Find where the given text appears and provide that cell's center as (X, Y) coordinate. 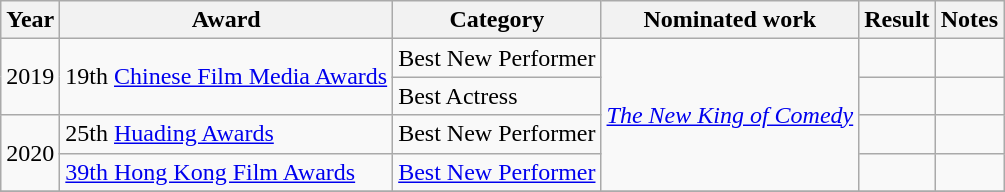
Notes (969, 20)
The New King of Comedy (730, 115)
Nominated work (730, 20)
2020 (30, 153)
39th Hong Kong Film Awards (226, 172)
Category (497, 20)
Award (226, 20)
Year (30, 20)
2019 (30, 77)
Best Actress (497, 96)
25th Huading Awards (226, 134)
Result (897, 20)
19th Chinese Film Media Awards (226, 77)
